Find where the given text appears and provide that cell's center as (x, y) coordinate. 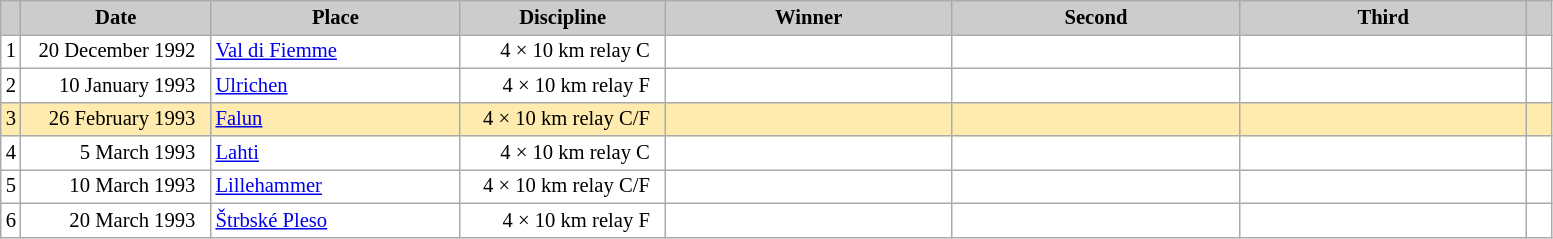
Second (1096, 17)
Falun (336, 119)
4 (11, 153)
Third (1384, 17)
5 March 1993 (116, 153)
Place (336, 17)
3 (11, 119)
Lahti (336, 153)
20 December 1992 (116, 51)
Date (116, 17)
6 (11, 220)
2 (11, 85)
10 January 1993 (116, 85)
Štrbské Pleso (336, 220)
Ulrichen (336, 85)
1 (11, 51)
Val di Fiemme (336, 51)
26 February 1993 (116, 119)
20 March 1993 (116, 220)
Lillehammer (336, 186)
10 March 1993 (116, 186)
5 (11, 186)
Winner (808, 17)
Discipline (562, 17)
